Extract the (x, y) coordinate from the center of the cell holding the provided text.  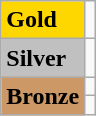
Gold (43, 20)
Silver (43, 58)
Bronze (43, 96)
